Find where the given text appears and provide that cell's center as (X, Y) coordinate. 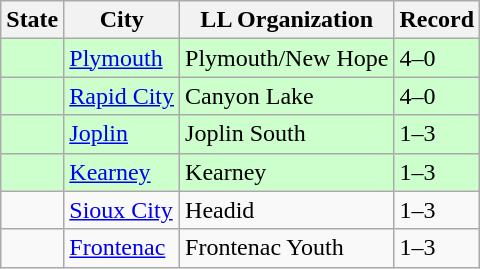
Frontenac (122, 248)
Record (437, 20)
Joplin (122, 134)
Headid (287, 210)
City (122, 20)
Frontenac Youth (287, 248)
Canyon Lake (287, 96)
LL Organization (287, 20)
Sioux City (122, 210)
Plymouth (122, 58)
Joplin South (287, 134)
Plymouth/New Hope (287, 58)
Rapid City (122, 96)
State (32, 20)
